Capture the cell that displays the provided text and extract its (x, y) central coordinate. 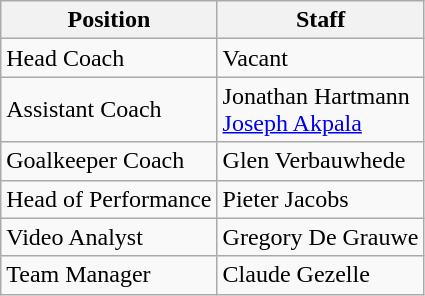
Video Analyst (109, 237)
Pieter Jacobs (320, 199)
Assistant Coach (109, 110)
Team Manager (109, 275)
Claude Gezelle (320, 275)
Head of Performance (109, 199)
Jonathan Hartmann Joseph Akpala (320, 110)
Gregory De Grauwe (320, 237)
Staff (320, 20)
Goalkeeper Coach (109, 161)
Position (109, 20)
Glen Verbauwhede (320, 161)
Head Coach (109, 58)
Vacant (320, 58)
